Scan for the cell matching the given text and deliver its [X, Y] coordinate at center. 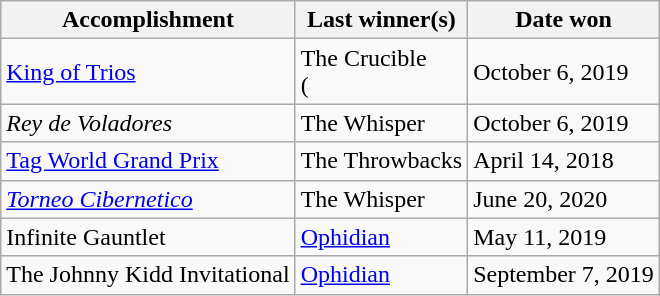
Tag World Grand Prix [148, 161]
Rey de Voladores [148, 123]
Infinite Gauntlet [148, 237]
The Crucible ( [382, 72]
Date won [564, 20]
The Throwbacks [382, 161]
Last winner(s) [382, 20]
May 11, 2019 [564, 237]
King of Trios [148, 72]
September 7, 2019 [564, 275]
June 20, 2020 [564, 199]
Accomplishment [148, 20]
The Johnny Kidd Invitational [148, 275]
Torneo Cibernetico [148, 199]
April 14, 2018 [564, 161]
